Identify which cell holds the provided text, then report its (x, y) central coordinate. 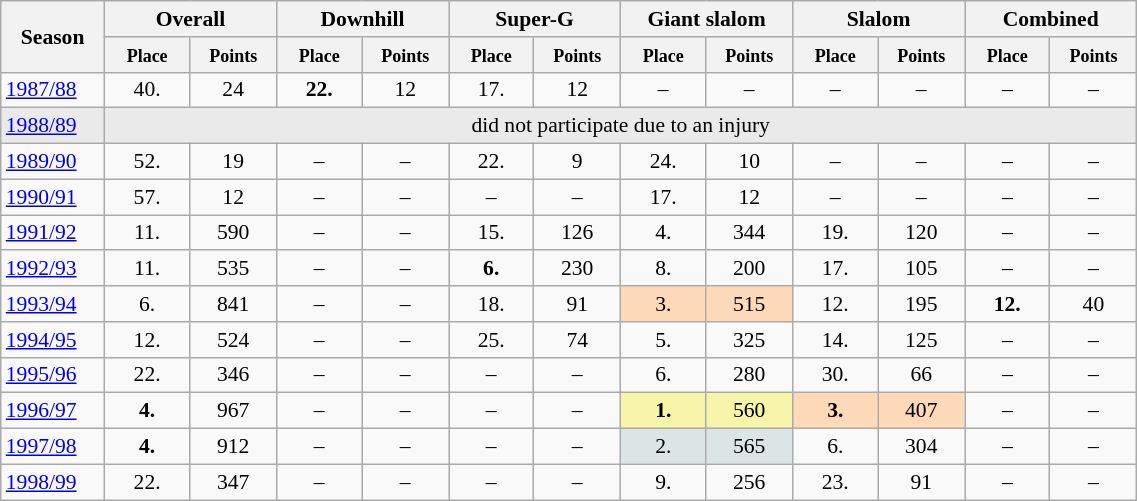
24. (664, 162)
1990/91 (53, 197)
195 (922, 304)
8. (664, 269)
Combined (1051, 19)
23. (836, 482)
105 (922, 269)
40. (146, 90)
304 (922, 447)
346 (234, 375)
967 (234, 411)
9. (664, 482)
1987/88 (53, 90)
1996/97 (53, 411)
1998/99 (53, 482)
126 (578, 233)
280 (750, 375)
535 (234, 269)
74 (578, 340)
9 (578, 162)
10 (750, 162)
1995/96 (53, 375)
Season (53, 36)
1994/95 (53, 340)
1. (664, 411)
Downhill (362, 19)
1988/89 (53, 126)
19. (836, 233)
524 (234, 340)
25. (492, 340)
125 (922, 340)
230 (578, 269)
200 (750, 269)
565 (750, 447)
24 (234, 90)
Overall (190, 19)
30. (836, 375)
did not participate due to an injury (620, 126)
347 (234, 482)
15. (492, 233)
Slalom (879, 19)
1991/92 (53, 233)
325 (750, 340)
912 (234, 447)
1997/98 (53, 447)
1989/90 (53, 162)
Super-G (535, 19)
19 (234, 162)
256 (750, 482)
590 (234, 233)
66 (922, 375)
2. (664, 447)
57. (146, 197)
1993/94 (53, 304)
5. (664, 340)
1992/93 (53, 269)
52. (146, 162)
Giant slalom (707, 19)
560 (750, 411)
344 (750, 233)
120 (922, 233)
515 (750, 304)
14. (836, 340)
40 (1094, 304)
407 (922, 411)
841 (234, 304)
18. (492, 304)
